For the text-containing cell, return its midpoint in (X, Y) coordinate format. 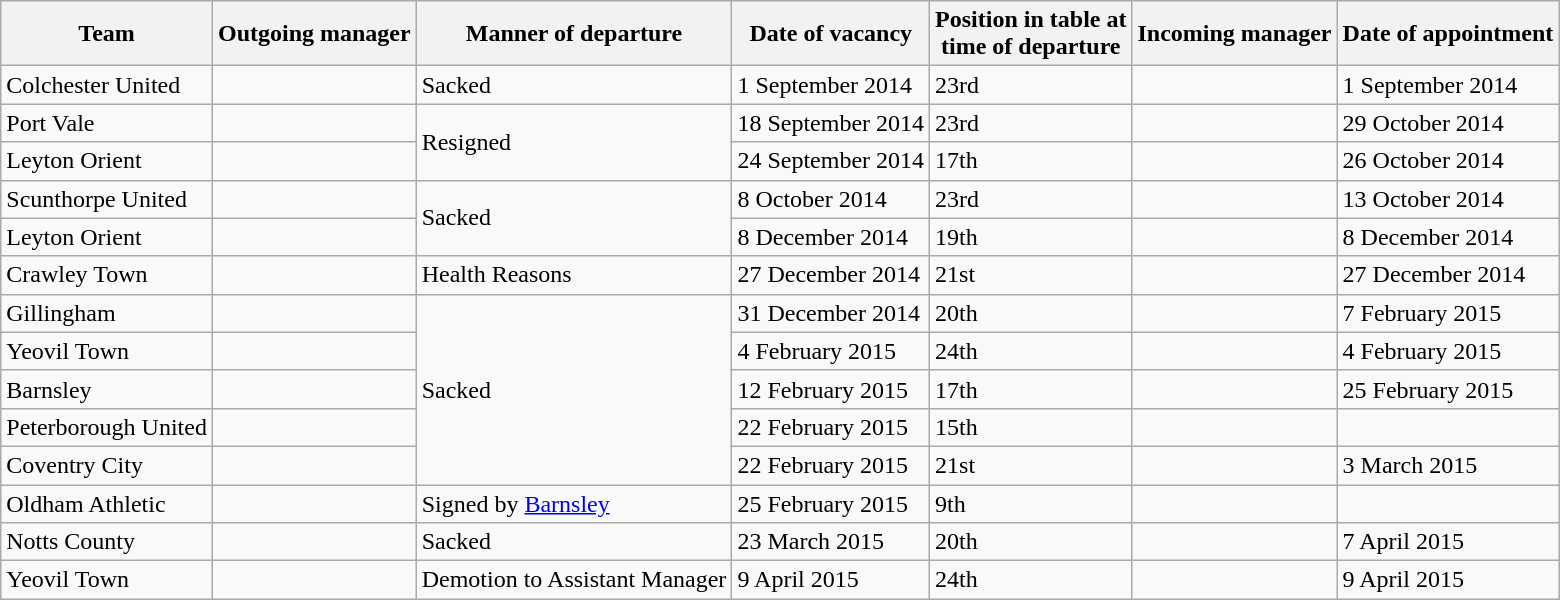
Barnsley (107, 389)
Gillingham (107, 313)
Scunthorpe United (107, 199)
18 September 2014 (831, 123)
Notts County (107, 542)
26 October 2014 (1448, 161)
7 February 2015 (1448, 313)
Coventry City (107, 465)
Port Vale (107, 123)
Peterborough United (107, 427)
Date of vacancy (831, 34)
Signed by Barnsley (574, 503)
Date of appointment (1448, 34)
Outgoing manager (314, 34)
15th (1031, 427)
Colchester United (107, 85)
Resigned (574, 142)
8 October 2014 (831, 199)
Team (107, 34)
23 March 2015 (831, 542)
9th (1031, 503)
Oldham Athletic (107, 503)
7 April 2015 (1448, 542)
12 February 2015 (831, 389)
24 September 2014 (831, 161)
29 October 2014 (1448, 123)
Incoming manager (1234, 34)
Crawley Town (107, 275)
Demotion to Assistant Manager (574, 580)
3 March 2015 (1448, 465)
Health Reasons (574, 275)
Position in table attime of departure (1031, 34)
19th (1031, 237)
13 October 2014 (1448, 199)
31 December 2014 (831, 313)
Manner of departure (574, 34)
